Search for the cell housing the specified text and yield its (x, y) center coordinate. 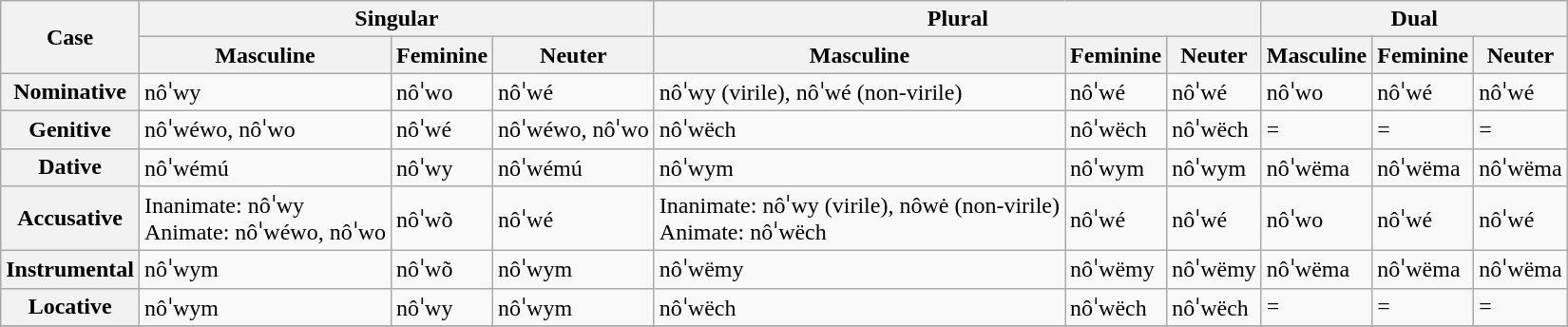
Plural (958, 19)
Singular (396, 19)
nôˈwy (virile), nôˈwé (non-virile) (859, 92)
Accusative (70, 219)
Dative (70, 167)
Genitive (70, 129)
Inanimate: nôˈwy Animate: nôˈwéwo, nôˈwo (264, 219)
Locative (70, 307)
Case (70, 37)
Inanimate: nôˈwy (virile), nôwė (non-virile) Animate: nôˈwëch (859, 219)
Nominative (70, 92)
Instrumental (70, 270)
Dual (1414, 19)
